For the text-containing cell, return its midpoint in (x, y) coordinate format. 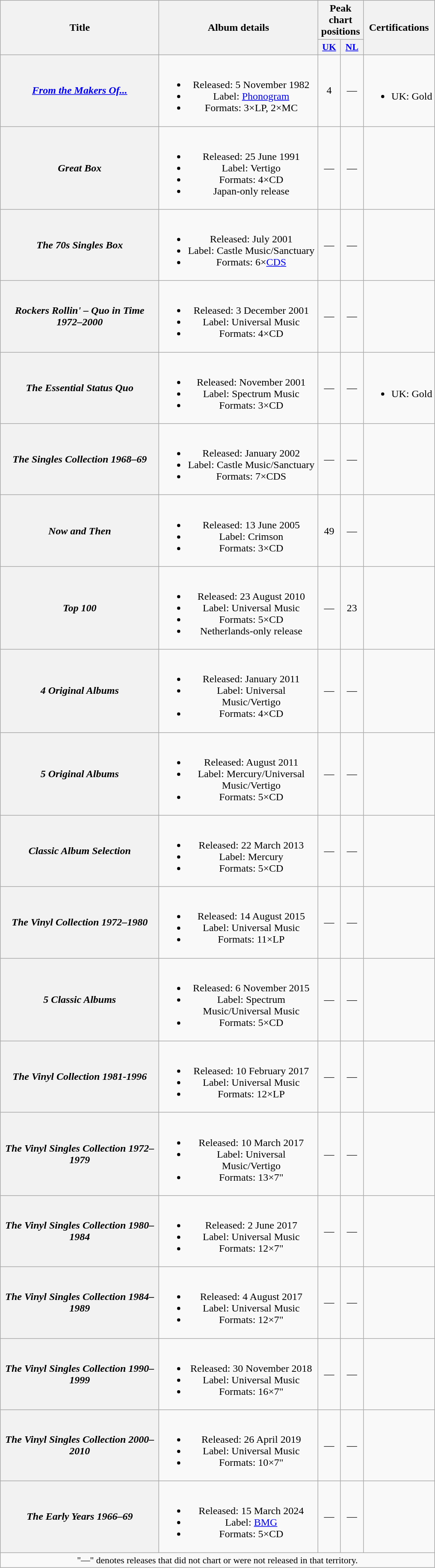
49 (329, 531)
Top 100 (80, 608)
UK (329, 47)
5 Classic Albums (80, 999)
The Essential Status Quo (80, 388)
Released: 10 March 2017Label: Universal Music/VertigoFormats: 13×7" (239, 1154)
4 (329, 91)
Released: 10 February 2017Label: Universal MusicFormats: 12×LP (239, 1076)
Released: 5 November 1982Label: PhonogramFormats: 3×LP, 2×MC (239, 91)
Released: 30 November 2018Label: Universal MusicFormats: 16×7" (239, 1374)
Album details (239, 28)
Released: January 2011Label: Universal Music/VertigoFormats: 4×CD (239, 691)
5 Original Albums (80, 774)
The Vinyl Singles Collection 1984–1989 (80, 1302)
4 Original Albums (80, 691)
Certifications (399, 28)
Released: 25 June 1991Label: VertigoFormats: 4×CDJapan-only release (239, 168)
From the Makers Of... (80, 91)
Released: November 2001Label: Spectrum MusicFormats: 3×CD (239, 388)
The Vinyl Singles Collection 1972–1979 (80, 1154)
Released: 26 April 2019Label: Universal MusicFormats: 10×7" (239, 1446)
Released: 13 June 2005Label: CrimsonFormats: 3×CD (239, 531)
Title (80, 28)
The Vinyl Singles Collection 2000–2010 (80, 1446)
The Vinyl Collection 1981-1996 (80, 1076)
Released: 23 August 2010Label: Universal MusicFormats: 5×CDNetherlands-only release (239, 608)
The 70s Singles Box (80, 245)
Released: 3 December 2001Label: Universal MusicFormats: 4×CD (239, 316)
Released: 15 March 2024Label: BMGFormats: 5×CD (239, 1517)
Released: January 2002Label: Castle Music/SanctuaryFormats: 7×CDS (239, 459)
NL (352, 47)
Classic Album Selection (80, 851)
The Vinyl Singles Collection 1980–1984 (80, 1231)
Released: 2 June 2017Label: Universal MusicFormats: 12×7" (239, 1231)
Released: August 2011Label: Mercury/Universal Music/VertigoFormats: 5×CD (239, 774)
The Vinyl Collection 1972–1980 (80, 923)
Released: 4 August 2017Label: Universal MusicFormats: 12×7" (239, 1302)
Released: 14 August 2015Label: Universal MusicFormats: 11×LP (239, 923)
Released: 22 March 2013Label: MercuryFormats: 5×CD (239, 851)
Now and Then (80, 531)
The Early Years 1966–69 (80, 1517)
"—" denotes releases that did not chart or were not released in that territory. (217, 1560)
The Singles Collection 1968–69 (80, 459)
The Vinyl Singles Collection 1990–1999 (80, 1374)
Great Box (80, 168)
Peak chart positions (340, 20)
23 (352, 608)
Released: 6 November 2015Label: Spectrum Music/Universal MusicFormats: 5×CD (239, 999)
Released: July 2001Label: Castle Music/SanctuaryFormats: 6×CDS (239, 245)
Rockers Rollin' – Quo in Time 1972–2000 (80, 316)
